Return the [X, Y] coordinate for the center point of the cell that contains the specified text.  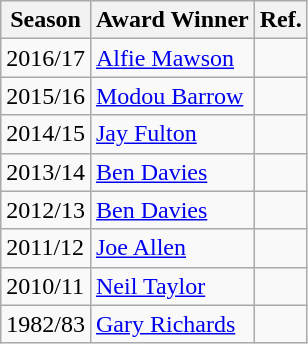
2013/14 [46, 172]
Neil Taylor [172, 286]
2012/13 [46, 210]
2010/11 [46, 286]
Joe Allen [172, 248]
Modou Barrow [172, 96]
2015/16 [46, 96]
1982/83 [46, 324]
Season [46, 20]
Jay Fulton [172, 134]
2014/15 [46, 134]
2011/12 [46, 248]
Ref. [280, 20]
Award Winner [172, 20]
Alfie Mawson [172, 58]
2016/17 [46, 58]
Gary Richards [172, 324]
